Provide the [X, Y] coordinate of the cell's center where the given text is located.  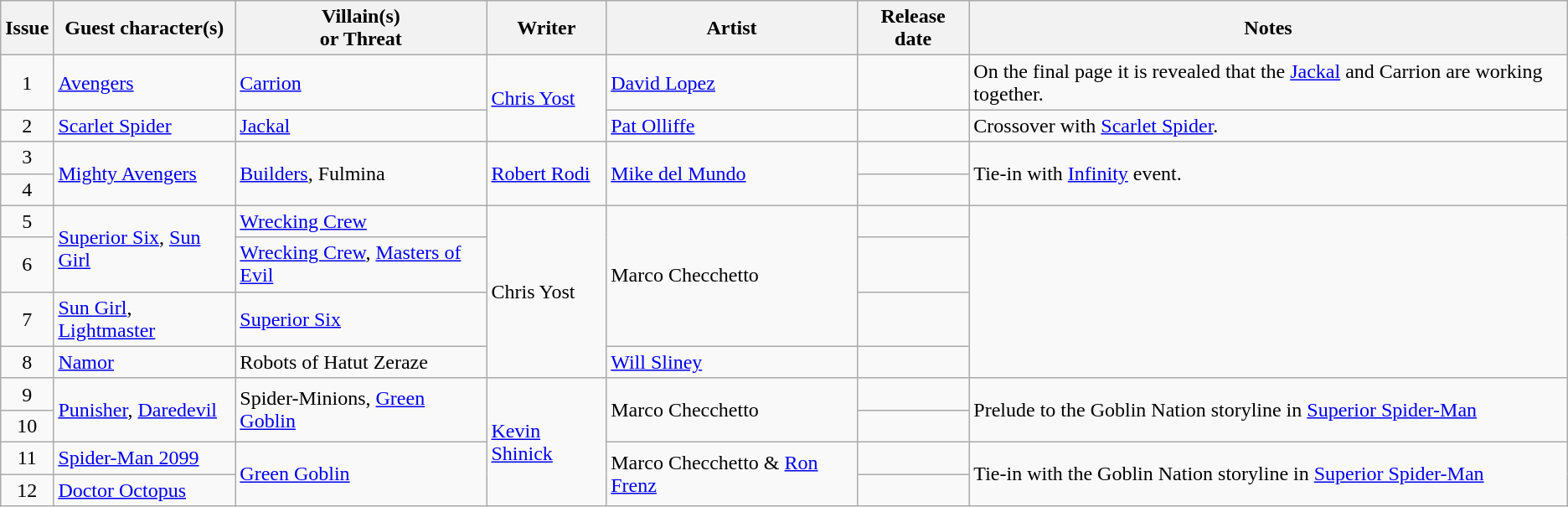
Guest character(s) [144, 28]
Will Sliney [732, 362]
Builders, Fulmina [361, 173]
Jackal [361, 126]
Prelude to the Goblin Nation storyline in Superior Spider-Man [1268, 410]
Artist [732, 28]
Tie-in with Infinity event. [1268, 173]
Marco Checchetto & Ron Frenz [732, 473]
10 [27, 426]
9 [27, 394]
Spider-Man 2099 [144, 458]
Tie-in with the Goblin Nation storyline in Superior Spider-Man [1268, 473]
Scarlet Spider [144, 126]
Villain(s) or Threat [361, 28]
David Lopez [732, 82]
On the final page it is revealed that the Jackal and Carrion are working together. [1268, 82]
Kevin Shinick [546, 442]
Doctor Octopus [144, 490]
Spider-Minions, Green Goblin [361, 410]
12 [27, 490]
Namor [144, 362]
Mike del Mundo [732, 173]
Avengers [144, 82]
Mighty Avengers [144, 173]
Notes [1268, 28]
3 [27, 158]
Crossover with Scarlet Spider. [1268, 126]
Sun Girl, Lightmaster [144, 318]
7 [27, 318]
Wrecking Crew [361, 221]
Robots of Hatut Zeraze [361, 362]
Writer [546, 28]
2 [27, 126]
Robert Rodi [546, 173]
Issue [27, 28]
4 [27, 189]
5 [27, 221]
Superior Six, Sun Girl [144, 248]
11 [27, 458]
8 [27, 362]
Punisher, Daredevil [144, 410]
6 [27, 265]
Wrecking Crew, Masters of Evil [361, 265]
1 [27, 82]
Carrion [361, 82]
Pat Olliffe [732, 126]
Green Goblin [361, 473]
Superior Six [361, 318]
Release date [913, 28]
